Scan for the cell matching the given text and deliver its [x, y] coordinate at center. 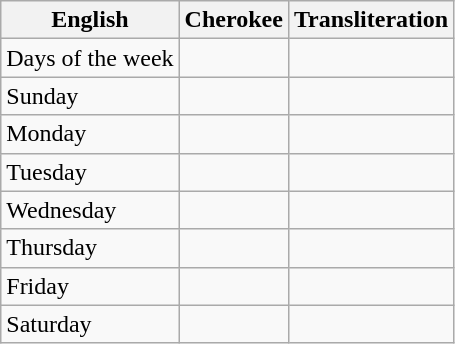
Tuesday [90, 172]
Days of the week [90, 58]
Sunday [90, 96]
English [90, 20]
Friday [90, 286]
Monday [90, 134]
Saturday [90, 324]
Transliteration [370, 20]
Wednesday [90, 210]
Cherokee [234, 20]
Thursday [90, 248]
